Extract the [x, y] coordinate from the center of the cell holding the provided text.  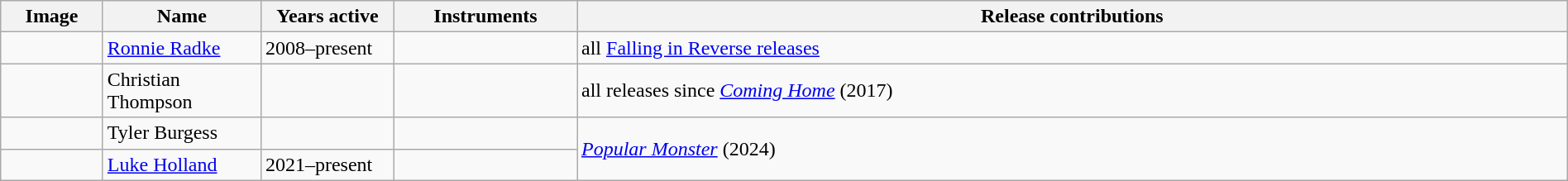
Instruments [485, 17]
2008–present [327, 48]
2021–present [327, 164]
Image [52, 17]
Popular Monster (2024) [1073, 149]
Luke Holland [182, 164]
Ronnie Radke [182, 48]
Christian Thompson [182, 91]
all releases since Coming Home (2017) [1073, 91]
Years active [327, 17]
Name [182, 17]
Tyler Burgess [182, 133]
Release contributions [1073, 17]
all Falling in Reverse releases [1073, 48]
